Return the [X, Y] coordinate for the center point of the cell that contains the specified text.  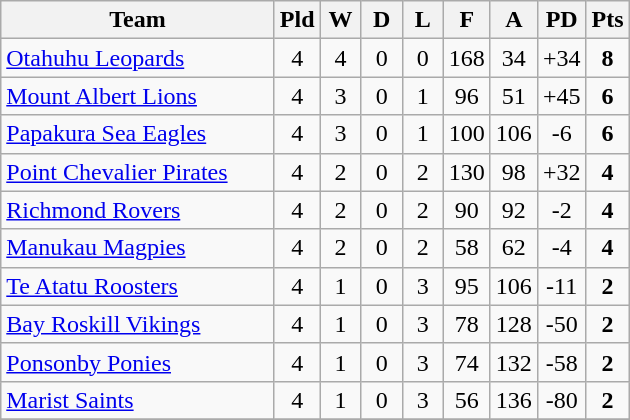
+45 [562, 96]
Mount Albert Lions [138, 96]
96 [466, 96]
Ponsonby Ponies [138, 362]
34 [514, 58]
8 [608, 58]
Point Chevalier Pirates [138, 172]
90 [466, 210]
78 [466, 324]
58 [466, 248]
Papakura Sea Eagles [138, 134]
A [514, 20]
95 [466, 286]
Otahuhu Leopards [138, 58]
-2 [562, 210]
W [340, 20]
+32 [562, 172]
+34 [562, 58]
Pts [608, 20]
PD [562, 20]
-11 [562, 286]
Manukau Magpies [138, 248]
-50 [562, 324]
-4 [562, 248]
74 [466, 362]
Richmond Rovers [138, 210]
Marist Saints [138, 400]
136 [514, 400]
Team [138, 20]
62 [514, 248]
92 [514, 210]
51 [514, 96]
100 [466, 134]
-6 [562, 134]
Pld [297, 20]
56 [466, 400]
D [382, 20]
L [422, 20]
-80 [562, 400]
98 [514, 172]
128 [514, 324]
Te Atatu Roosters [138, 286]
130 [466, 172]
-58 [562, 362]
Bay Roskill Vikings [138, 324]
168 [466, 58]
132 [514, 362]
F [466, 20]
